Pinpoint the cell where the given text exists, returning its (X, Y) midpoint coordinate. 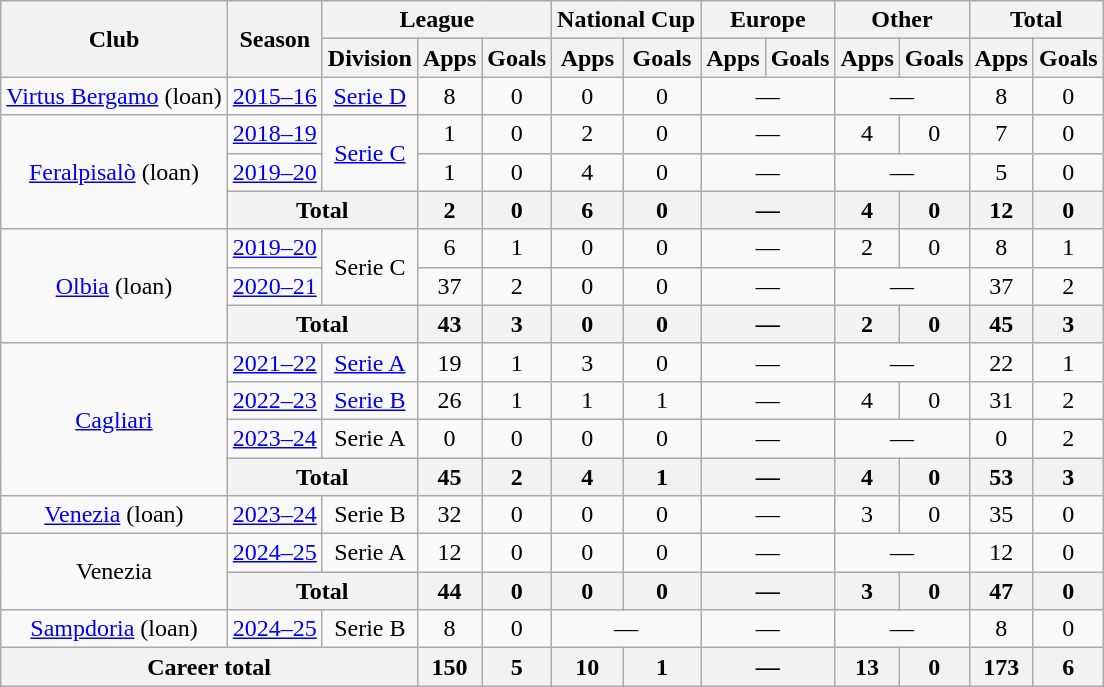
Cagliari (114, 419)
Division (370, 58)
43 (449, 324)
Olbia (loan) (114, 286)
26 (449, 400)
Europe (768, 20)
Venezia (loan) (114, 515)
2020–21 (274, 286)
Virtus Bergamo (loan) (114, 96)
47 (1001, 591)
35 (1001, 515)
Other (902, 20)
32 (449, 515)
10 (588, 667)
2015–16 (274, 96)
2021–22 (274, 362)
2022–23 (274, 400)
League (436, 20)
7 (1001, 134)
Feralpisalò (loan) (114, 172)
Serie D (370, 96)
Sampdoria (loan) (114, 629)
Venezia (114, 572)
Club (114, 39)
Season (274, 39)
173 (1001, 667)
31 (1001, 400)
53 (1001, 477)
22 (1001, 362)
Career total (210, 667)
150 (449, 667)
National Cup (626, 20)
2018–19 (274, 134)
19 (449, 362)
44 (449, 591)
13 (867, 667)
